Identify which cell holds the provided text, then report its [x, y] central coordinate. 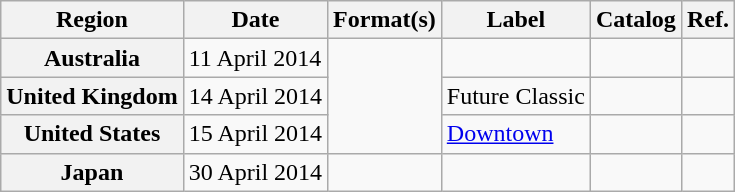
Downtown [516, 134]
Region [92, 20]
30 April 2014 [255, 172]
United States [92, 134]
Label [516, 20]
Australia [92, 58]
United Kingdom [92, 96]
14 April 2014 [255, 96]
15 April 2014 [255, 134]
Future Classic [516, 96]
Format(s) [385, 20]
11 April 2014 [255, 58]
Catalog [636, 20]
Japan [92, 172]
Date [255, 20]
Ref. [708, 20]
